For the text-containing cell, return its midpoint in (x, y) coordinate format. 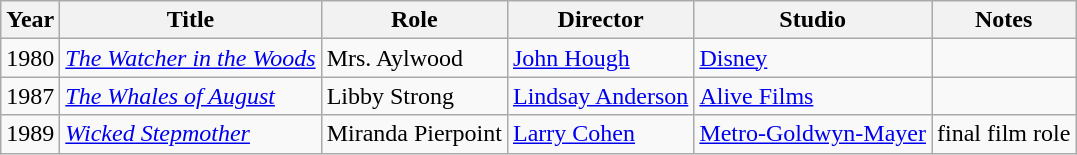
Miranda Pierpoint (414, 134)
final film role (1004, 134)
John Hough (600, 58)
Lindsay Anderson (600, 96)
The Watcher in the Woods (190, 58)
Director (600, 20)
Notes (1004, 20)
Metro-Goldwyn-Mayer (813, 134)
The Whales of August (190, 96)
Alive Films (813, 96)
Mrs. Aylwood (414, 58)
Title (190, 20)
Disney (813, 58)
1989 (30, 134)
Role (414, 20)
Year (30, 20)
Larry Cohen (600, 134)
1987 (30, 96)
Wicked Stepmother (190, 134)
Studio (813, 20)
1980 (30, 58)
Libby Strong (414, 96)
